Find where the given text appears and provide that cell's center as [X, Y] coordinate. 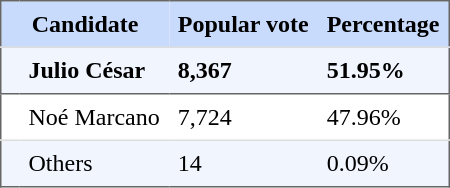
7,724 [244, 117]
Percentage [384, 24]
Julio César [94, 70]
47.96% [384, 117]
Popular vote [244, 24]
14 [244, 163]
Others [94, 163]
8,367 [244, 70]
0.09% [384, 163]
Noé Marcano [94, 117]
51.95% [384, 70]
Candidate [85, 24]
